Return (x, y) of the center of cell containing provided text 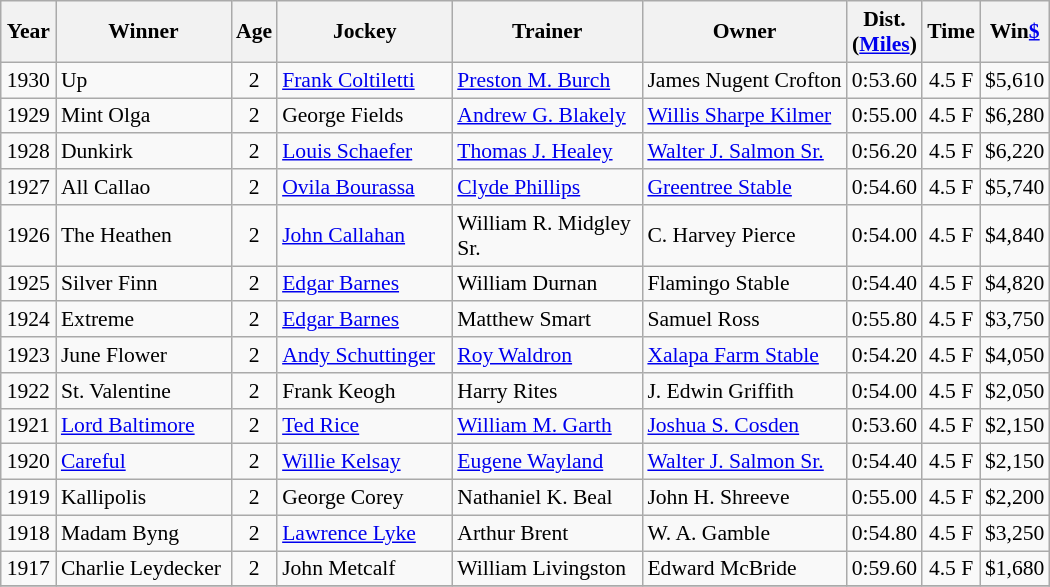
Matthew Smart (547, 320)
0:54.80 (884, 533)
1923 (28, 355)
Dist. (Miles) (884, 32)
George Fields (364, 116)
James Nugent Crofton (744, 80)
Willie Kelsay (364, 462)
J. Edwin Griffith (744, 391)
Win$ (1014, 32)
1917 (28, 569)
$2,050 (1014, 391)
John Metcalf (364, 569)
Greentree Stable (744, 187)
Madam Byng (144, 533)
Age (254, 32)
Jockey (364, 32)
1924 (28, 320)
0:56.20 (884, 152)
Year (28, 32)
0:54.60 (884, 187)
Careful (144, 462)
Ted Rice (364, 426)
William Durnan (547, 284)
Roy Waldron (547, 355)
Time (951, 32)
$4,840 (1014, 236)
1925 (28, 284)
Kallipolis (144, 498)
1930 (28, 80)
John H. Shreeve (744, 498)
Edward McBride (744, 569)
1919 (28, 498)
Lawrence Lyke (364, 533)
Andrew G. Blakely (547, 116)
$1,680 (1014, 569)
William Livingston (547, 569)
$6,280 (1014, 116)
0:54.20 (884, 355)
Clyde Phillips (547, 187)
Silver Finn (144, 284)
1922 (28, 391)
Ovila Bourassa (364, 187)
All Callao (144, 187)
Nathaniel K. Beal (547, 498)
1920 (28, 462)
Frank Coltiletti (364, 80)
$3,750 (1014, 320)
Lord Baltimore (144, 426)
1921 (28, 426)
1928 (28, 152)
1918 (28, 533)
Joshua S. Cosden (744, 426)
$5,610 (1014, 80)
The Heathen (144, 236)
1927 (28, 187)
St. Valentine (144, 391)
Charlie Leydecker (144, 569)
Winner (144, 32)
$3,250 (1014, 533)
Samuel Ross (744, 320)
Thomas J. Healey (547, 152)
$4,050 (1014, 355)
Eugene Wayland (547, 462)
Xalapa Farm Stable (744, 355)
Preston M. Burch (547, 80)
$6,220 (1014, 152)
George Corey (364, 498)
C. Harvey Pierce (744, 236)
Mint Olga (144, 116)
1929 (28, 116)
Arthur Brent (547, 533)
Owner (744, 32)
$5,740 (1014, 187)
Up (144, 80)
1926 (28, 236)
William R. Midgley Sr. (547, 236)
Willis Sharpe Kilmer (744, 116)
John Callahan (364, 236)
$2,200 (1014, 498)
June Flower (144, 355)
Andy Schuttinger (364, 355)
Louis Schaefer (364, 152)
Dunkirk (144, 152)
W. A. Gamble (744, 533)
Trainer (547, 32)
0:55.80 (884, 320)
William M. Garth (547, 426)
0:59.60 (884, 569)
$4,820 (1014, 284)
Extreme (144, 320)
Frank Keogh (364, 391)
Flamingo Stable (744, 284)
Harry Rites (547, 391)
